For the text-containing cell, return its midpoint in (X, Y) coordinate format. 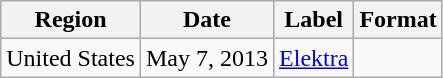
Format (398, 20)
Elektra (314, 58)
Date (206, 20)
Label (314, 20)
May 7, 2013 (206, 58)
Region (71, 20)
United States (71, 58)
